From the cell containing the given text, extract its center point as [x, y] coordinate. 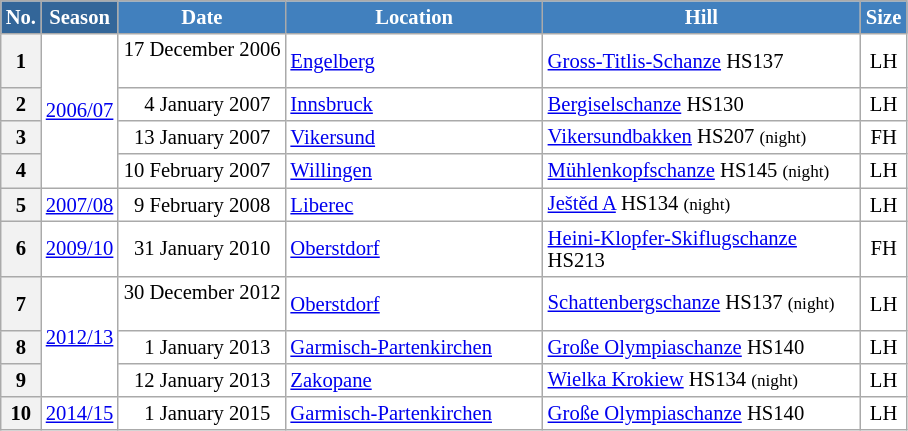
4 [21, 171]
13 January 2007 [202, 137]
6 [21, 248]
Ještěd A HS134 (night) [702, 204]
Heini-Klopfer-Skiflugschanze HS213 [702, 248]
Wielka Krokiew HS134 (night) [702, 380]
Willingen [414, 171]
3 [21, 137]
Innsbruck [414, 104]
2006/07 [80, 110]
1 January 2015 [202, 412]
Schattenbergschanze HS137 (night) [702, 304]
2012/13 [80, 336]
Engelberg [414, 60]
4 January 2007 [202, 104]
Bergiselschanze HS130 [702, 104]
17 December 2006 [202, 60]
Location [414, 16]
Zakopane [414, 380]
1 January 2013 [202, 346]
2009/10 [80, 248]
9 [21, 380]
7 [21, 304]
Season [80, 16]
12 January 2013 [202, 380]
1 [21, 60]
Vikersundbakken HS207 (night) [702, 137]
10 February 2007 [202, 171]
Date [202, 16]
Mühlenkopfschanze HS145 (night) [702, 171]
30 December 2012 [202, 304]
10 [21, 412]
Size [884, 16]
5 [21, 204]
Liberec [414, 204]
Gross-Titlis-Schanze HS137 [702, 60]
31 January 2010 [202, 248]
2 [21, 104]
No. [21, 16]
2014/15 [80, 412]
8 [21, 346]
Vikersund [414, 137]
9 February 2008 [202, 204]
2007/08 [80, 204]
Hill [702, 16]
